Detect which cell encompasses the target text, then output its (X, Y) center coordinate. 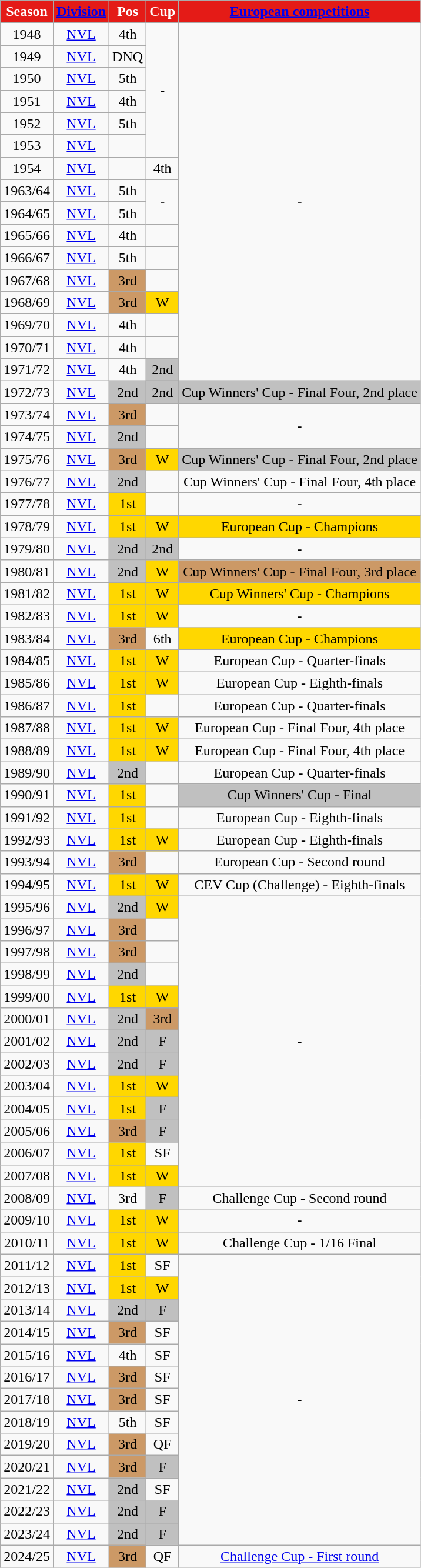
1998/99 (27, 974)
2011/12 (27, 1265)
1967/68 (27, 281)
1954 (27, 168)
1980/81 (27, 571)
2001/02 (27, 1042)
Cup (162, 12)
2013/14 (27, 1310)
1979/80 (27, 549)
1981/82 (27, 593)
European Cup - Second round (300, 862)
1977/78 (27, 504)
2018/19 (27, 1422)
1985/86 (27, 683)
2009/10 (27, 1220)
2007/08 (27, 1176)
1964/65 (27, 213)
1951 (27, 101)
1952 (27, 124)
1963/64 (27, 191)
2021/22 (27, 1489)
2022/23 (27, 1512)
DNQ (128, 56)
1991/92 (27, 818)
2023/24 (27, 1534)
1968/69 (27, 303)
1984/85 (27, 661)
2015/16 (27, 1355)
1948 (27, 34)
1995/96 (27, 907)
1988/89 (27, 750)
1989/90 (27, 773)
CEV Cup (Challenge) - Eighth-finals (300, 885)
1950 (27, 79)
Division (81, 12)
1987/88 (27, 728)
2020/21 (27, 1467)
1949 (27, 56)
2002/03 (27, 1064)
1999/00 (27, 997)
1975/76 (27, 459)
2017/18 (27, 1400)
2005/06 (27, 1131)
1982/83 (27, 616)
1986/87 (27, 706)
1974/75 (27, 437)
2012/13 (27, 1287)
Season (27, 12)
1996/97 (27, 929)
1969/70 (27, 325)
2000/01 (27, 1019)
Pos (128, 12)
Challenge Cup - Second round (300, 1198)
1971/72 (27, 370)
1978/79 (27, 526)
2004/05 (27, 1109)
1997/98 (27, 952)
Cup Winners' Cup - Final (300, 795)
Cup Winners' Cup - Champions (300, 593)
Cup Winners' Cup - Final Four, 3rd place (300, 571)
European competitions (300, 12)
1976/77 (27, 482)
2016/17 (27, 1377)
1993/94 (27, 862)
1983/84 (27, 638)
Challenge Cup - First round (300, 1556)
6th (162, 638)
Cup Winners' Cup - Final Four, 4th place (300, 482)
2019/20 (27, 1444)
1966/67 (27, 258)
1973/74 (27, 415)
1972/73 (27, 392)
2010/11 (27, 1243)
1965/66 (27, 235)
2014/15 (27, 1332)
Challenge Cup - 1/16 Final (300, 1243)
2024/25 (27, 1556)
1953 (27, 146)
2008/09 (27, 1198)
1992/93 (27, 840)
2003/04 (27, 1086)
1990/91 (27, 795)
1994/95 (27, 885)
2006/07 (27, 1153)
1970/71 (27, 348)
